Identify which cell holds the provided text, then report its (X, Y) central coordinate. 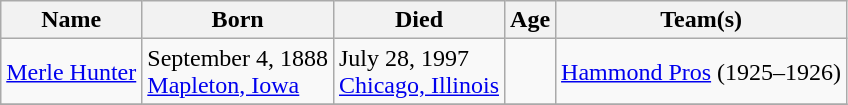
Died (418, 20)
Merle Hunter (72, 72)
Name (72, 20)
Age (530, 20)
July 28, 1997Chicago, Illinois (418, 72)
Team(s) (702, 20)
Born (238, 20)
September 4, 1888Mapleton, Iowa (238, 72)
Hammond Pros (1925–1926) (702, 72)
